Provide the (x, y) coordinate of the cell's center where the given text is located.  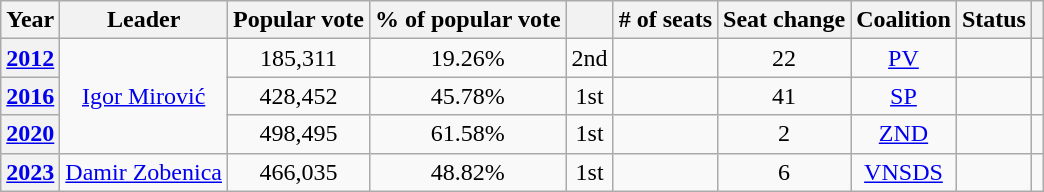
2020 (30, 134)
Damir Zobenica (144, 172)
PV (904, 58)
466,035 (298, 172)
Leader (144, 20)
2nd (590, 58)
Year (30, 20)
Status (994, 20)
2023 (30, 172)
22 (784, 58)
185,311 (298, 58)
48.82% (468, 172)
41 (784, 96)
VNSDS (904, 172)
61.58% (468, 134)
# of seats (665, 20)
428,452 (298, 96)
Igor Mirović (144, 96)
2016 (30, 96)
% of popular vote (468, 20)
19.26% (468, 58)
Coalition (904, 20)
SP (904, 96)
498,495 (298, 134)
Popular vote (298, 20)
2 (784, 134)
6 (784, 172)
45.78% (468, 96)
Seat change (784, 20)
2012 (30, 58)
ZND (904, 134)
